Find where the given text appears and provide that cell's center as (X, Y) coordinate. 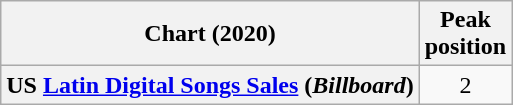
Peakposition (465, 34)
US Latin Digital Songs Sales (Billboard) (210, 85)
Chart (2020) (210, 34)
2 (465, 85)
